Extract the (x, y) coordinate from the center of the cell holding the provided text.  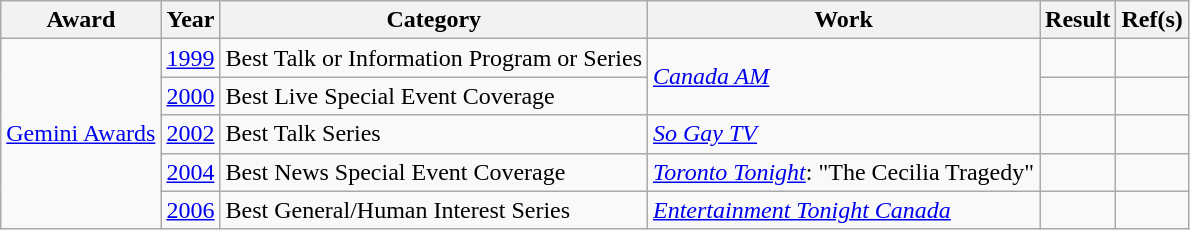
Toronto Tonight: "The Cecilia Tragedy" (844, 172)
2000 (190, 96)
Best News Special Event Coverage (434, 172)
Best Talk or Information Program or Series (434, 58)
Best Talk Series (434, 134)
1999 (190, 58)
So Gay TV (844, 134)
Year (190, 20)
Best General/Human Interest Series (434, 210)
Award (81, 20)
2006 (190, 210)
Gemini Awards (81, 134)
Result (1078, 20)
Category (434, 20)
Ref(s) (1152, 20)
2002 (190, 134)
Entertainment Tonight Canada (844, 210)
Best Live Special Event Coverage (434, 96)
Canada AM (844, 77)
2004 (190, 172)
Work (844, 20)
